Capture the cell that displays the provided text and extract its (x, y) central coordinate. 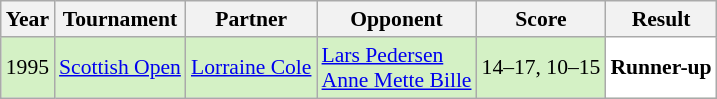
Lorraine Cole (252, 68)
Year (28, 19)
Result (660, 19)
Tournament (120, 19)
Score (542, 19)
14–17, 10–15 (542, 68)
Opponent (397, 19)
Lars Pedersen Anne Mette Bille (397, 68)
1995 (28, 68)
Runner-up (660, 68)
Scottish Open (120, 68)
Partner (252, 19)
